Return the [X, Y] coordinate for the center point of the cell that contains the specified text.  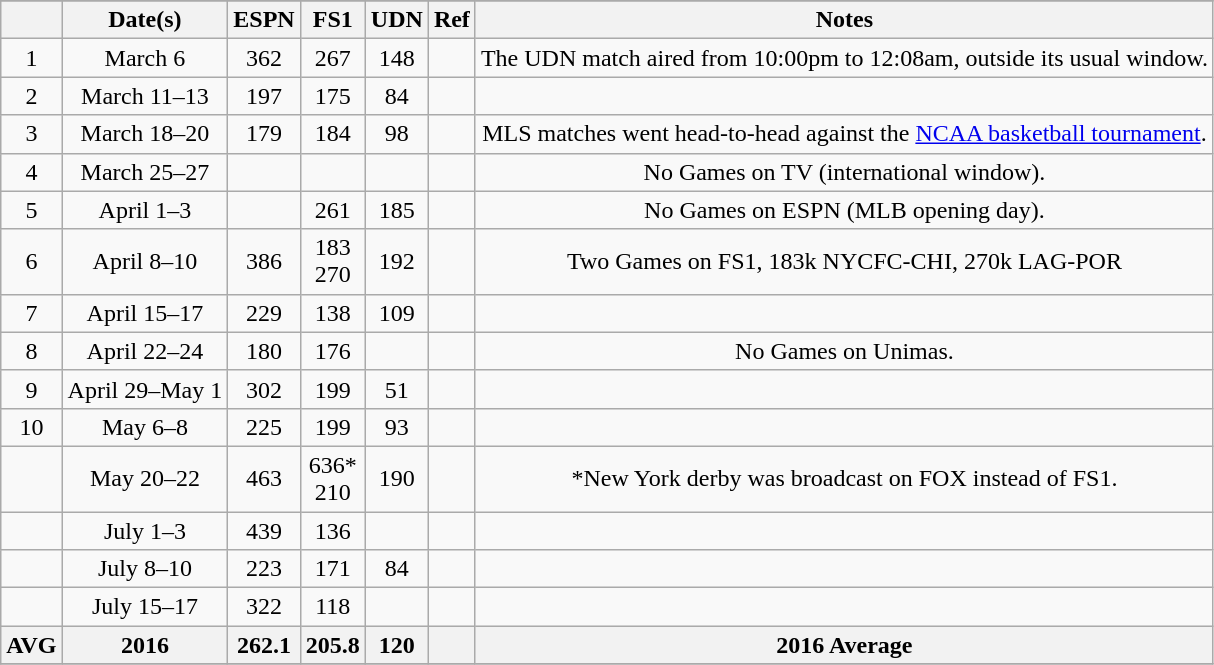
No Games on Unimas. [844, 351]
9 [32, 389]
3 [32, 134]
261 [332, 210]
April 22–24 [145, 351]
148 [396, 58]
439 [264, 531]
225 [264, 427]
ESPN [264, 20]
302 [264, 389]
10 [32, 427]
March 6 [145, 58]
463 [264, 478]
Notes [844, 20]
138 [332, 313]
July 1–3 [145, 531]
1 [32, 58]
April 15–17 [145, 313]
205.8 [332, 645]
8 [32, 351]
2 [32, 96]
*New York derby was broadcast on FOX instead of FS1. [844, 478]
May 20–22 [145, 478]
The UDN match aired from 10:00pm to 12:08am, outside its usual window. [844, 58]
April 1–3 [145, 210]
93 [396, 427]
AVG [32, 645]
6 [32, 262]
No Games on ESPN (MLB opening day). [844, 210]
184 [332, 134]
192 [396, 262]
223 [264, 569]
262.1 [264, 645]
July 15–17 [145, 607]
362 [264, 58]
7 [32, 313]
MLS matches went head-to-head against the NCAA basketball tournament. [844, 134]
2016 [145, 645]
185 [396, 210]
109 [396, 313]
March 11–13 [145, 96]
229 [264, 313]
180 [264, 351]
Date(s) [145, 20]
2016 Average [844, 645]
5 [32, 210]
197 [264, 96]
March 25–27 [145, 172]
51 [396, 389]
April 29–May 1 [145, 389]
176 [332, 351]
636* 210 [332, 478]
179 [264, 134]
April 8–10 [145, 262]
183270 [332, 262]
July 8–10 [145, 569]
FS1 [332, 20]
4 [32, 172]
322 [264, 607]
386 [264, 262]
267 [332, 58]
120 [396, 645]
UDN [396, 20]
March 18–20 [145, 134]
118 [332, 607]
Ref [452, 20]
May 6–8 [145, 427]
175 [332, 96]
Two Games on FS1, 183k NYCFC-CHI, 270k LAG-POR [844, 262]
136 [332, 531]
No Games on TV (international window). [844, 172]
190 [396, 478]
171 [332, 569]
98 [396, 134]
